For the text-containing cell, return its midpoint in [x, y] coordinate format. 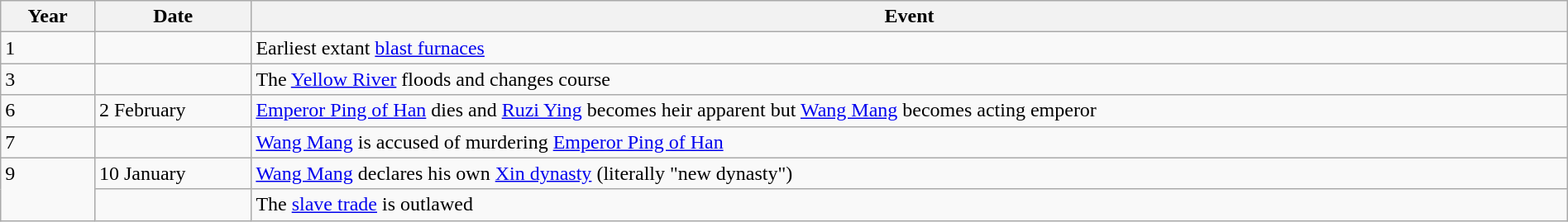
Event [910, 17]
Wang Mang declares his own Xin dynasty (literally "new dynasty") [910, 173]
Year [48, 17]
Wang Mang is accused of murdering Emperor Ping of Han [910, 142]
The slave trade is outlawed [910, 205]
6 [48, 111]
Earliest extant blast furnaces [910, 48]
Date [172, 17]
3 [48, 79]
Emperor Ping of Han dies and Ruzi Ying becomes heir apparent but Wang Mang becomes acting emperor [910, 111]
7 [48, 142]
2 February [172, 111]
9 [48, 189]
1 [48, 48]
The Yellow River floods and changes course [910, 79]
10 January [172, 173]
